Find where the given text appears and provide that cell's center as [x, y] coordinate. 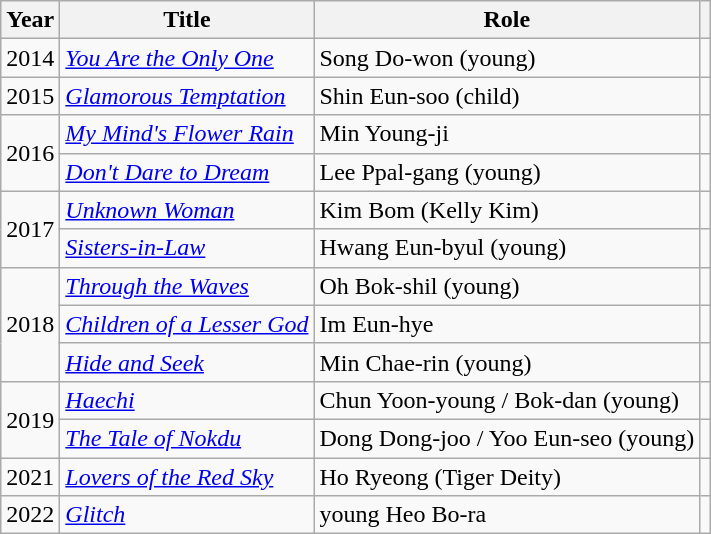
Oh Bok-shil (young) [507, 286]
2014 [30, 58]
Glamorous Temptation [187, 96]
Lovers of the Red Sky [187, 477]
2016 [30, 153]
Shin Eun-soo (child) [507, 96]
Children of a Lesser God [187, 324]
Im Eun-hye [507, 324]
Glitch [187, 515]
2018 [30, 324]
Hwang Eun-byul (young) [507, 248]
Haechi [187, 400]
The Tale of Nokdu [187, 438]
young Heo Bo-ra [507, 515]
You Are the Only One [187, 58]
Chun Yoon-young / Bok-dan (young) [507, 400]
Unknown Woman [187, 210]
Hide and Seek [187, 362]
2021 [30, 477]
2019 [30, 419]
Title [187, 20]
Song Do-won (young) [507, 58]
My Mind's Flower Rain [187, 134]
Ho Ryeong (Tiger Deity) [507, 477]
Role [507, 20]
2017 [30, 229]
Sisters-in-Law [187, 248]
Min Young-ji [507, 134]
Don't Dare to Dream [187, 172]
Lee Ppal-gang (young) [507, 172]
2015 [30, 96]
Kim Bom (Kelly Kim) [507, 210]
Dong Dong-joo / Yoo Eun-seo (young) [507, 438]
Through the Waves [187, 286]
Min Chae-rin (young) [507, 362]
Year [30, 20]
2022 [30, 515]
